Locate the cell with the specified text and output its (X, Y) center coordinate. 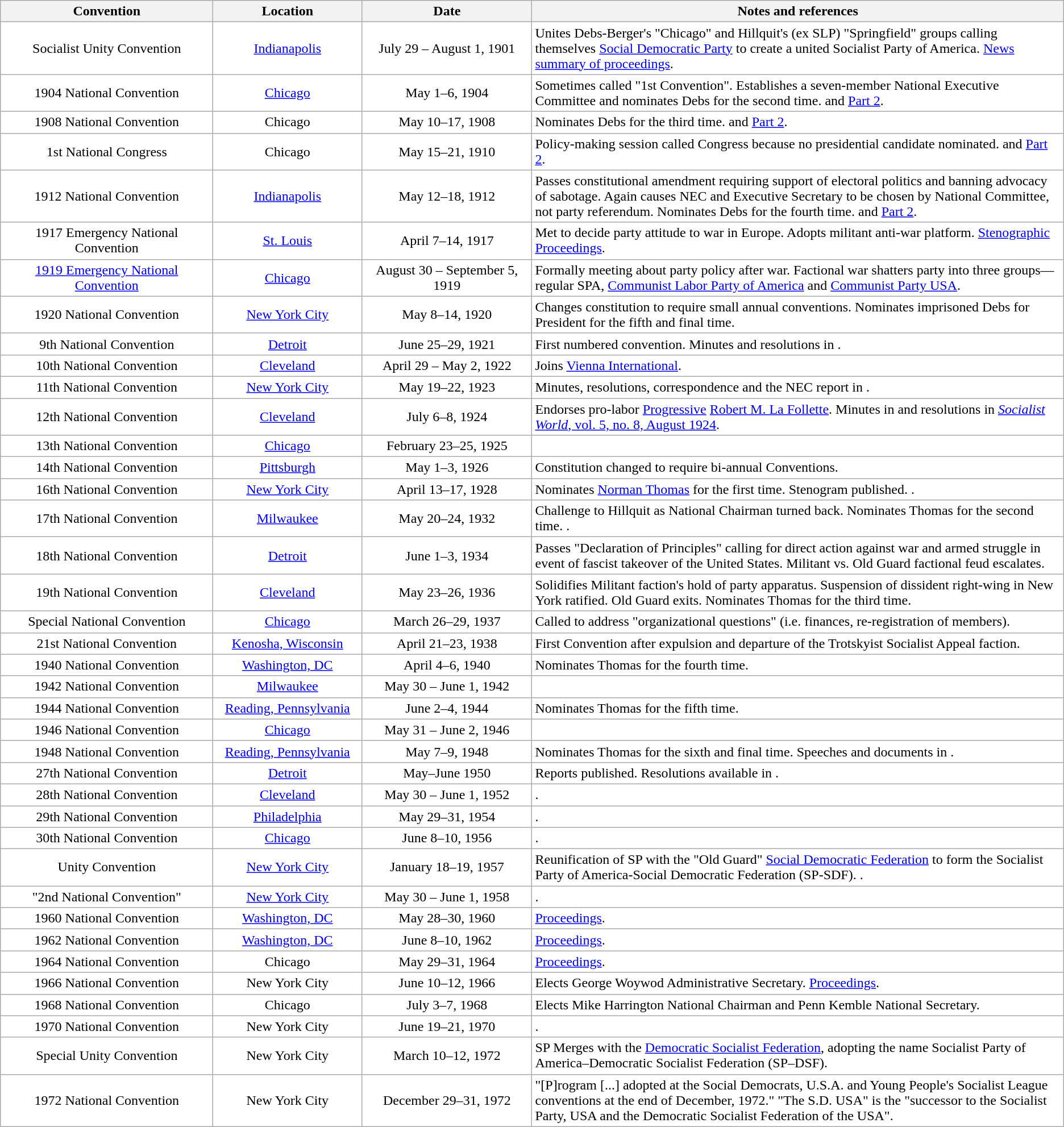
9th National Convention (107, 344)
1960 National Convention (107, 918)
May 15–21, 1910 (447, 151)
July 3–7, 1968 (447, 1005)
January 18–19, 1957 (447, 867)
17th National Convention (107, 518)
Location (288, 11)
May 7–9, 1948 (447, 751)
Changes constitution to require small annual conventions. Nominates imprisoned Debs for President for the fifth and final time. (798, 315)
Date (447, 11)
16th National Convention (107, 489)
Elects Mike Harrington National Chairman and Penn Kemble National Secretary. (798, 1005)
1908 National Convention (107, 122)
29th National Convention (107, 817)
St. Louis (288, 241)
May 30 – June 1, 1942 (447, 687)
June 25–29, 1921 (447, 344)
14th National Convention (107, 468)
April 7–14, 1917 (447, 241)
Sometimes called "1st Convention". Establishes a seven-member National Executive Committee and nominates Debs for the second time. and Part 2. (798, 93)
Socialist Unity Convention (107, 48)
Reports published. Resolutions available in . (798, 773)
13th National Convention (107, 446)
Nominates Norman Thomas for the first time. Stenogram published. . (798, 489)
1919 Emergency National Convention (107, 277)
June 10–12, 1966 (447, 983)
July 29 – August 1, 1901 (447, 48)
May 19–22, 1923 (447, 387)
Notes and references (798, 11)
Nominates Thomas for the fifth time. (798, 708)
Reunification of SP with the "Old Guard" Social Democratic Federation to form the Socialist Party of America-Social Democratic Federation (SP-SDF). . (798, 867)
28th National Convention (107, 795)
18th National Convention (107, 556)
May 12–18, 1912 (447, 196)
April 4–6, 1940 (447, 665)
1946 National Convention (107, 730)
May 28–30, 1960 (447, 918)
June 8–10, 1962 (447, 940)
1964 National Convention (107, 962)
December 29–31, 1972 (447, 1100)
June 19–21, 1970 (447, 1026)
Challenge to Hillquit as National Chairman turned back. Nominates Thomas for the second time. . (798, 518)
May–June 1950 (447, 773)
1942 National Convention (107, 687)
Unity Convention (107, 867)
SP Merges with the Democratic Socialist Federation, adopting the name Socialist Party of America–Democratic Socialist Federation (SP–DSF). (798, 1056)
May 8–14, 1920 (447, 315)
1966 National Convention (107, 983)
1917 Emergency National Convention (107, 241)
May 1–3, 1926 (447, 468)
1st National Congress (107, 151)
1972 National Convention (107, 1100)
June 2–4, 1944 (447, 708)
May 29–31, 1954 (447, 817)
Minutes, resolutions, correspondence and the NEC report in . (798, 387)
Kenosha, Wisconsin (288, 643)
1970 National Convention (107, 1026)
Called to address "organizational questions" (i.e. finances, re-registration of members). (798, 622)
June 8–10, 1956 (447, 838)
11th National Convention (107, 387)
27th National Convention (107, 773)
19th National Convention (107, 592)
21st National Convention (107, 643)
Elects George Woywod Administrative Secretary. Proceedings. (798, 983)
Nominates Thomas for the sixth and final time. Speeches and documents in . (798, 751)
May 10–17, 1908 (447, 122)
Convention (107, 11)
First numbered convention. Minutes and resolutions in . (798, 344)
May 30 – June 1, 1958 (447, 897)
Special Unity Convention (107, 1056)
Endorses pro-labor Progressive Robert M. La Follette. Minutes in and resolutions in Socialist World, vol. 5, no. 8, August 1924. (798, 416)
May 30 – June 1, 1952 (447, 795)
Policy-making session called Congress because no presidential candidate nominated. and Part 2. (798, 151)
May 20–24, 1932 (447, 518)
June 1–3, 1934 (447, 556)
Nominates Thomas for the fourth time. (798, 665)
Met to decide party attitude to war in Europe. Adopts militant anti-war platform. Stenographic Proceedings. (798, 241)
1912 National Convention (107, 196)
May 29–31, 1964 (447, 962)
1940 National Convention (107, 665)
Philadelphia (288, 817)
12th National Convention (107, 416)
First Convention after expulsion and departure of the Trotskyist Socialist Appeal faction. (798, 643)
Nominates Debs for the third time. and Part 2. (798, 122)
July 6–8, 1924 (447, 416)
May 23–26, 1936 (447, 592)
April 21–23, 1938 (447, 643)
May 31 – June 2, 1946 (447, 730)
Special National Convention (107, 622)
1944 National Convention (107, 708)
August 30 – September 5, 1919 (447, 277)
30th National Convention (107, 838)
March 26–29, 1937 (447, 622)
Pittsburgh (288, 468)
Constitution changed to require bi-annual Conventions. (798, 468)
March 10–12, 1972 (447, 1056)
1962 National Convention (107, 940)
February 23–25, 1925 (447, 446)
10th National Convention (107, 365)
Joins Vienna International. (798, 365)
May 1–6, 1904 (447, 93)
1920 National Convention (107, 315)
April 29 – May 2, 1922 (447, 365)
1968 National Convention (107, 1005)
1948 National Convention (107, 751)
"2nd National Convention" (107, 897)
1904 National Convention (107, 93)
April 13–17, 1928 (447, 489)
